Capture the cell that displays the provided text and extract its [X, Y] central coordinate. 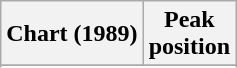
Chart (1989) [72, 34]
Peakposition [189, 34]
